Detect which cell encompasses the target text, then output its [X, Y] center coordinate. 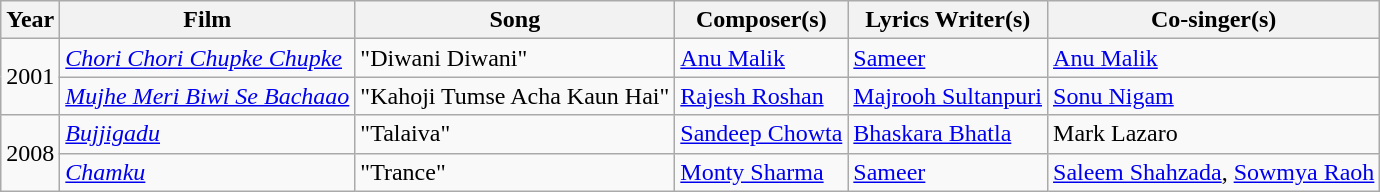
Sandeep Chowta [762, 134]
Bhaskara Bhatla [948, 134]
Composer(s) [762, 20]
Sonu Nigam [1214, 96]
Year [30, 20]
Saleem Shahzada, Sowmya Raoh [1214, 172]
Co-singer(s) [1214, 20]
Chori Chori Chupke Chupke [208, 58]
2001 [30, 77]
"Kahoji Tumse Acha Kaun Hai" [515, 96]
Majrooh Sultanpuri [948, 96]
Bujjigadu [208, 134]
"Trance" [515, 172]
2008 [30, 153]
Song [515, 20]
Chamku [208, 172]
Monty Sharma [762, 172]
"Talaiva" [515, 134]
Mark Lazaro [1214, 134]
Lyrics Writer(s) [948, 20]
Film [208, 20]
Mujhe Meri Biwi Se Bachaao [208, 96]
Rajesh Roshan [762, 96]
"Diwani Diwani" [515, 58]
